For the text-containing cell, return its midpoint in [x, y] coordinate format. 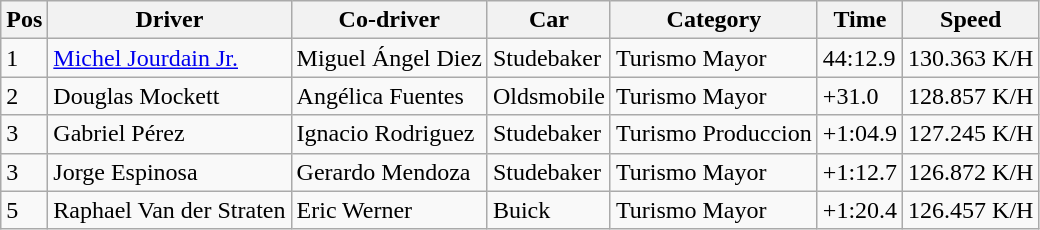
Jorge Espinosa [170, 172]
127.245 K/H [971, 134]
126.872 K/H [971, 172]
Michel Jourdain Jr. [170, 58]
5 [24, 210]
126.457 K/H [971, 210]
Turismo Produccion [714, 134]
1 [24, 58]
2 [24, 96]
+1:20.4 [860, 210]
Angélica Fuentes [389, 96]
+1:12.7 [860, 172]
44:12.9 [860, 58]
Co-driver [389, 20]
+1:04.9 [860, 134]
Oldsmobile [548, 96]
Gerardo Mendoza [389, 172]
Miguel Ángel Diez [389, 58]
Douglas Mockett [170, 96]
Buick [548, 210]
Gabriel Pérez [170, 134]
Raphael Van der Straten [170, 210]
Pos [24, 20]
Eric Werner [389, 210]
Ignacio Rodriguez [389, 134]
Speed [971, 20]
+31.0 [860, 96]
Time [860, 20]
130.363 K/H [971, 58]
Car [548, 20]
Category [714, 20]
Driver [170, 20]
128.857 K/H [971, 96]
